Output the [x, y] coordinate of the center of the cell containing the given text.  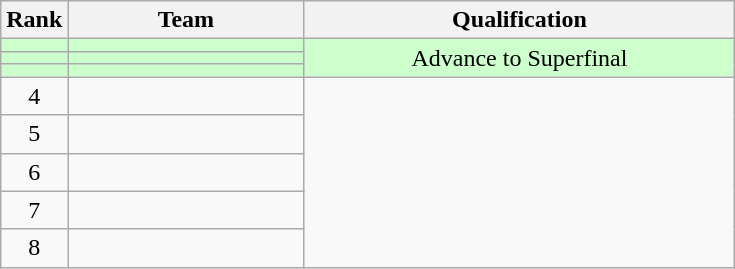
Team [186, 20]
8 [34, 248]
Advance to Superfinal [520, 58]
Qualification [520, 20]
5 [34, 134]
6 [34, 172]
4 [34, 96]
Rank [34, 20]
7 [34, 210]
